Provide the [x, y] coordinate of the cell's center where the given text is located.  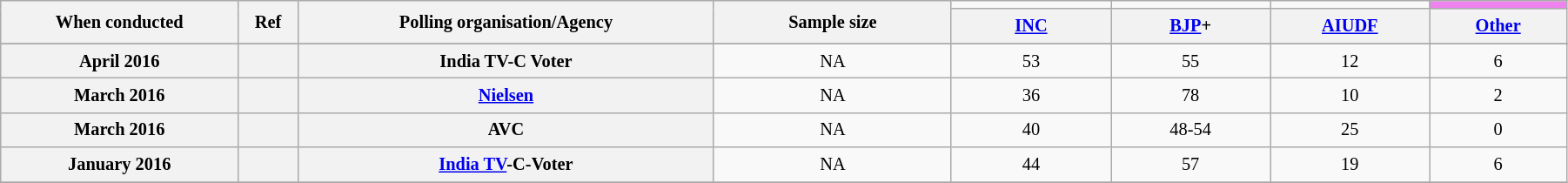
Other [1498, 26]
48-54 [1190, 130]
BJP+ [1190, 26]
36 [1030, 95]
Nielsen [506, 95]
India TV-C-Voter [506, 165]
When conducted [120, 21]
Polling organisation/Agency [506, 21]
53 [1030, 61]
April 2016 [120, 61]
25 [1350, 130]
55 [1190, 61]
40 [1030, 130]
AIUDF [1350, 26]
AVC [506, 130]
10 [1350, 95]
19 [1350, 165]
January 2016 [120, 165]
INC [1030, 26]
India TV-C Voter [506, 61]
78 [1190, 95]
Ref [268, 21]
Sample size [832, 21]
2 [1498, 95]
12 [1350, 61]
44 [1030, 165]
0 [1498, 130]
57 [1190, 165]
